Search for the cell housing the specified text and yield its [X, Y] center coordinate. 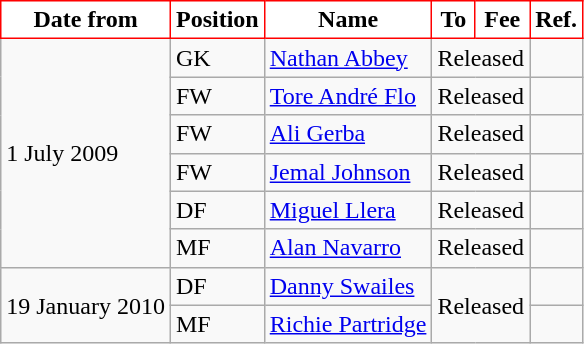
Miguel Llera [348, 210]
Name [348, 20]
Ali Gerba [348, 134]
Nathan Abbey [348, 58]
Danny Swailes [348, 286]
To [454, 20]
1 July 2009 [86, 153]
Jemal Johnson [348, 172]
Tore André Flo [348, 96]
Fee [502, 20]
Ref. [556, 20]
Richie Partridge [348, 324]
GK [217, 58]
Date from [86, 20]
Position [217, 20]
19 January 2010 [86, 305]
Alan Navarro [348, 248]
